Return the (x, y) coordinate for the center point of the cell that contains the specified text.  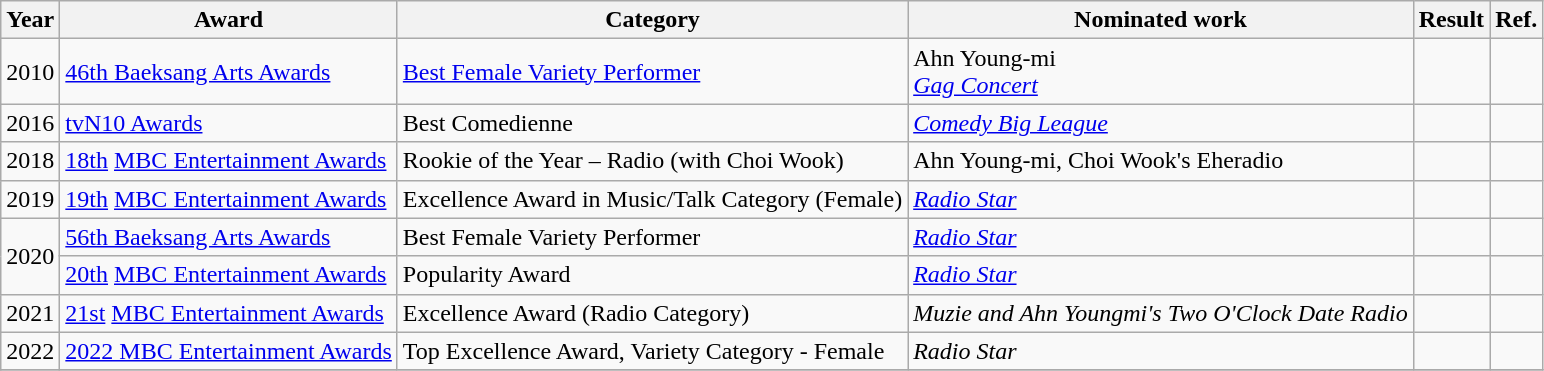
56th Baeksang Arts Awards (229, 237)
46th Baeksang Arts Awards (229, 72)
2022 (30, 351)
21st MBC Entertainment Awards (229, 313)
Excellence Award in Music/Talk Category (Female) (652, 199)
Popularity Award (652, 275)
Ahn Young-mi Gag Concert (1161, 72)
2020 (30, 256)
Award (229, 20)
2016 (30, 123)
18th MBC Entertainment Awards (229, 161)
Year (30, 20)
tvN10 Awards (229, 123)
19th MBC Entertainment Awards (229, 199)
Category (652, 20)
Rookie of the Year – Radio (with Choi Wook) (652, 161)
2018 (30, 161)
2022 MBC Entertainment Awards (229, 351)
2021 (30, 313)
2010 (30, 72)
Nominated work (1161, 20)
Result (1451, 20)
20th MBC Entertainment Awards (229, 275)
Top Excellence Award, Variety Category - Female (652, 351)
Comedy Big League (1161, 123)
Ref. (1516, 20)
2019 (30, 199)
Best Comedienne (652, 123)
Muzie and Ahn Youngmi's Two O'Clock Date Radio (1161, 313)
Ahn Young-mi, Choi Wook's Eheradio (1161, 161)
Excellence Award (Radio Category) (652, 313)
